For the text-containing cell, return its midpoint in [X, Y] coordinate format. 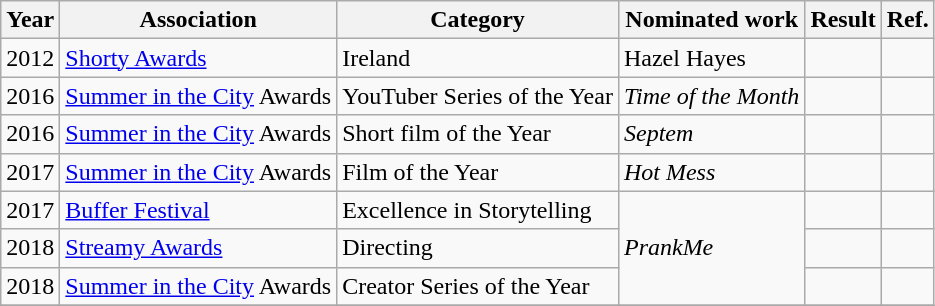
Excellence in Storytelling [478, 210]
Category [478, 20]
Year [30, 20]
Nominated work [711, 20]
Association [198, 20]
Short film of the Year [478, 134]
Hot Mess [711, 172]
Streamy Awards [198, 248]
Ireland [478, 58]
2012 [30, 58]
Film of the Year [478, 172]
YouTuber Series of the Year [478, 96]
Hazel Hayes [711, 58]
Directing [478, 248]
Ref. [908, 20]
Buffer Festival [198, 210]
Creator Series of the Year [478, 286]
Shorty Awards [198, 58]
Time of the Month [711, 96]
Septem [711, 134]
Result [843, 20]
PrankMe [711, 248]
